Search for the cell housing the specified text and yield its (X, Y) center coordinate. 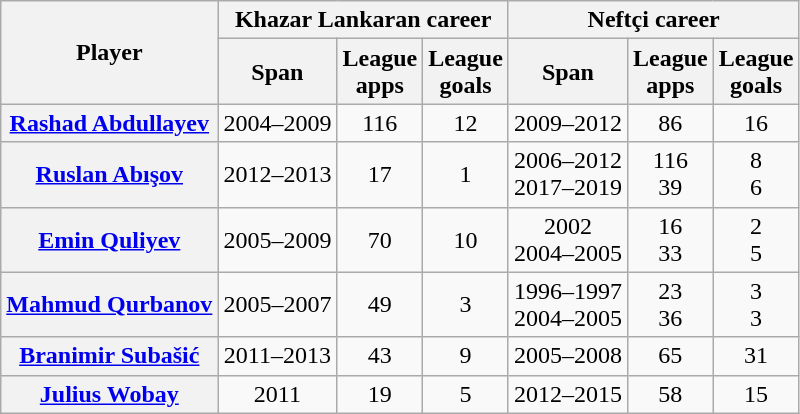
1996–19972004–2005 (568, 304)
Ruslan Abışov (110, 174)
116 (380, 123)
20022004–2005 (568, 240)
43 (380, 356)
49 (380, 304)
17 (380, 174)
11639 (670, 174)
Emin Quliyev (110, 240)
19 (380, 394)
Julius Wobay (110, 394)
9 (466, 356)
2005–2009 (278, 240)
Neftçi career (654, 20)
Player (110, 52)
2012–2015 (568, 394)
Branimir Subašić (110, 356)
2011 (278, 394)
1633 (670, 240)
Khazar Lankaran career (364, 20)
33 (756, 304)
2336 (670, 304)
2006–20122017–2019 (568, 174)
15 (756, 394)
5 (466, 394)
2005–2008 (568, 356)
Rashad Abdullayev (110, 123)
2009–2012 (568, 123)
58 (670, 394)
10 (466, 240)
12 (466, 123)
2012–2013 (278, 174)
70 (380, 240)
2004–2009 (278, 123)
2005–2007 (278, 304)
Mahmud Qurbanov (110, 304)
2011–2013 (278, 356)
1 (466, 174)
3 (466, 304)
25 (756, 240)
16 (756, 123)
65 (670, 356)
31 (756, 356)
